Extract the [X, Y] coordinate from the center of the cell holding the provided text.  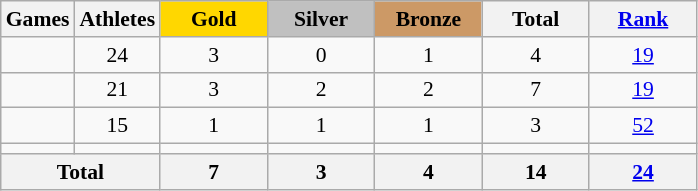
21 [117, 90]
0 [320, 55]
14 [536, 172]
Bronze [428, 19]
15 [117, 126]
Gold [214, 19]
52 [642, 126]
Games [38, 19]
Rank [642, 19]
Athletes [117, 19]
Silver [320, 19]
